Determine the (X, Y) coordinate at the center of the cell enclosing the given text.  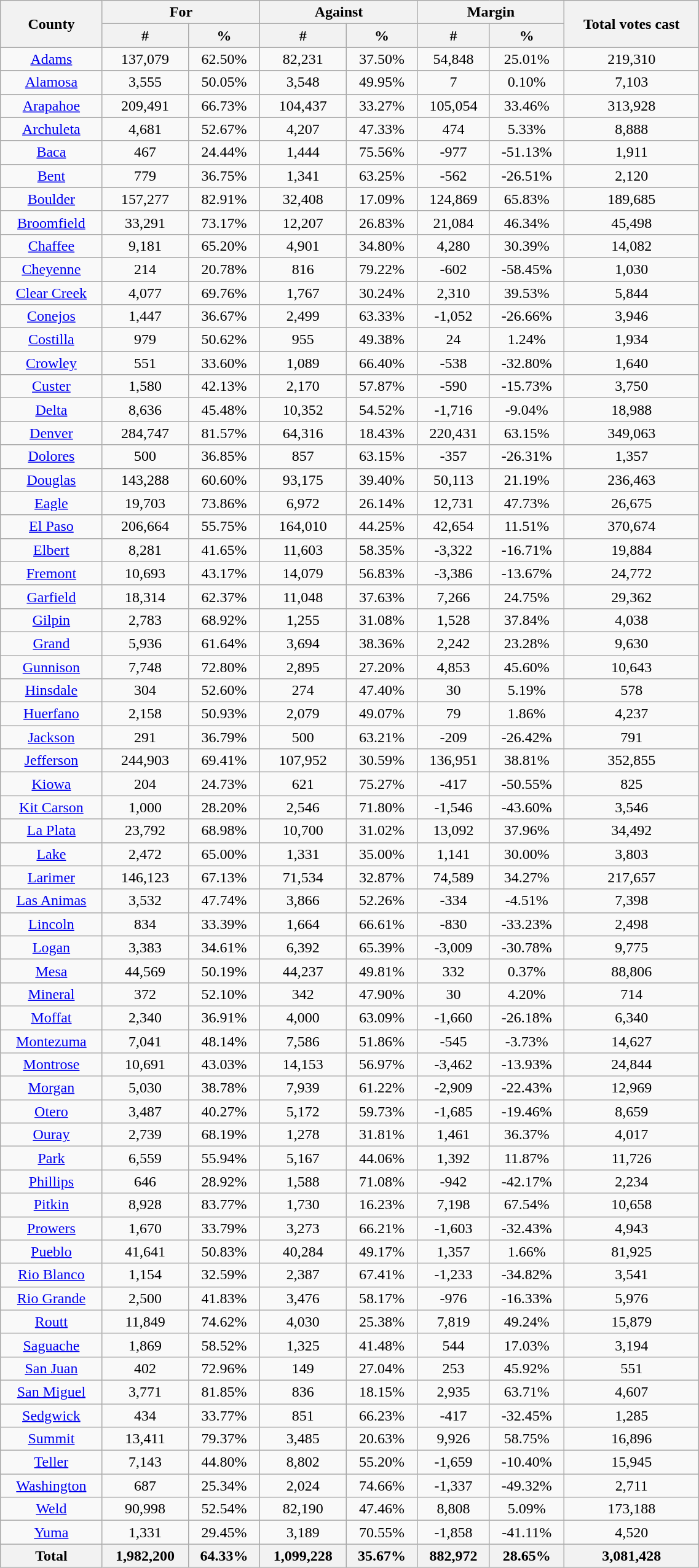
7,266 (454, 597)
23,792 (145, 831)
2,079 (303, 714)
71,534 (303, 877)
75.56% (382, 152)
2,242 (454, 643)
3,476 (303, 1298)
25.34% (224, 1486)
3,803 (632, 854)
82,231 (303, 59)
6,392 (303, 947)
49.24% (527, 1322)
370,674 (632, 527)
124,869 (454, 199)
217,657 (632, 877)
2,783 (145, 620)
58.17% (382, 1298)
67.54% (527, 1205)
65.83% (527, 199)
56.97% (382, 1065)
8,928 (145, 1205)
220,431 (454, 433)
-4.51% (527, 901)
-545 (454, 1041)
244,903 (145, 761)
24.75% (527, 597)
14,153 (303, 1065)
41.83% (224, 1298)
69.41% (224, 761)
44,569 (145, 971)
Adams (52, 59)
Baca (52, 152)
79.22% (382, 269)
4,030 (303, 1322)
62.37% (224, 597)
32.87% (382, 877)
65.00% (224, 854)
14,627 (632, 1041)
-1,337 (454, 1486)
955 (303, 340)
30.00% (527, 854)
8,281 (145, 550)
-1,603 (454, 1228)
40,284 (303, 1252)
Total (52, 1556)
-15.73% (527, 386)
56.83% (382, 573)
59.73% (382, 1111)
1,444 (303, 152)
14,082 (632, 246)
81.85% (224, 1392)
5.19% (527, 691)
34,492 (632, 831)
9,181 (145, 246)
Jefferson (52, 761)
236,463 (632, 480)
1,099,228 (303, 1556)
74.62% (224, 1322)
189,685 (632, 199)
Margin (491, 12)
16.23% (382, 1205)
36.75% (224, 176)
50.93% (224, 714)
-10.40% (527, 1462)
18.15% (382, 1392)
29.45% (224, 1532)
50.62% (224, 340)
-334 (454, 901)
104,437 (303, 106)
7,198 (454, 1205)
40.27% (224, 1111)
3,485 (303, 1439)
3,771 (145, 1392)
Arapahoe (52, 106)
-830 (454, 924)
Lincoln (52, 924)
12,969 (632, 1088)
Moffat (52, 1017)
-26.42% (527, 737)
-43.60% (527, 807)
5.09% (527, 1509)
50.83% (224, 1252)
Crowley (52, 363)
55.75% (224, 527)
55.94% (224, 1158)
68.19% (224, 1135)
66.40% (382, 363)
13,092 (454, 831)
20.78% (224, 269)
-3,386 (454, 573)
4,853 (454, 667)
18,988 (632, 410)
2,472 (145, 854)
3,866 (303, 901)
25.38% (382, 1322)
-1,660 (454, 1017)
3,081,428 (632, 1556)
342 (303, 994)
1,278 (303, 1135)
61.64% (224, 643)
Denver (52, 433)
Saguache (52, 1345)
36.37% (527, 1135)
66.61% (382, 924)
82.91% (224, 199)
For (181, 12)
4,520 (632, 1532)
7,586 (303, 1041)
Dolores (52, 457)
44.80% (224, 1462)
-602 (454, 269)
Teller (52, 1462)
-2,909 (454, 1088)
44.25% (382, 527)
3,750 (632, 386)
274 (303, 691)
Bent (52, 176)
-562 (454, 176)
28.65% (527, 1556)
136,951 (454, 761)
64,316 (303, 433)
45.92% (527, 1368)
1,141 (454, 854)
16,896 (632, 1439)
Gilpin (52, 620)
45.60% (527, 667)
8,636 (145, 410)
Morgan (52, 1088)
58.35% (382, 550)
Hinsdale (52, 691)
10,352 (303, 410)
5,844 (632, 293)
51.86% (382, 1041)
11,849 (145, 1322)
-590 (454, 386)
50,113 (454, 480)
1,255 (303, 620)
6,972 (303, 503)
9,926 (454, 1439)
219,310 (632, 59)
26.83% (382, 222)
35.00% (382, 854)
64.33% (224, 1556)
2,120 (632, 176)
Montrose (52, 1065)
687 (145, 1486)
2,170 (303, 386)
57.87% (382, 386)
30.24% (382, 293)
825 (632, 784)
-33.23% (527, 924)
11.87% (527, 1158)
291 (145, 737)
0.10% (527, 82)
31.08% (382, 620)
5,976 (632, 1298)
4,038 (632, 620)
93,175 (303, 480)
45.48% (224, 410)
-22.43% (527, 1088)
8,808 (454, 1509)
7,103 (632, 82)
2,499 (303, 316)
Weld (52, 1509)
2,739 (145, 1135)
33.27% (382, 106)
372 (145, 994)
82,190 (303, 1509)
-3,462 (454, 1065)
209,491 (145, 106)
La Plata (52, 831)
10,691 (145, 1065)
71.08% (382, 1182)
32,408 (303, 199)
63.09% (382, 1017)
14,079 (303, 573)
63.21% (382, 737)
Fremont (52, 573)
3,194 (632, 1345)
10,700 (303, 831)
11,048 (303, 597)
-16.71% (527, 550)
4,017 (632, 1135)
9,775 (632, 947)
Pueblo (52, 1252)
62.50% (224, 59)
Pitkin (52, 1205)
-538 (454, 363)
882,972 (454, 1556)
73.17% (224, 222)
-1,659 (454, 1462)
63.33% (382, 316)
17.09% (382, 199)
19,884 (632, 550)
-13.67% (527, 573)
Las Animas (52, 901)
66.21% (382, 1228)
44,237 (303, 971)
74.66% (382, 1486)
36.79% (224, 737)
38.78% (224, 1088)
34.27% (527, 877)
4,077 (145, 293)
1,154 (145, 1275)
79 (454, 714)
-357 (454, 457)
11,603 (303, 550)
-58.45% (527, 269)
1,089 (303, 363)
3,273 (303, 1228)
7,748 (145, 667)
34.80% (382, 246)
1,030 (632, 269)
1.66% (527, 1252)
Washington (52, 1486)
24,844 (632, 1065)
4,901 (303, 246)
9,630 (632, 643)
544 (454, 1345)
81,925 (632, 1252)
6,559 (145, 1158)
1,461 (454, 1135)
67.13% (224, 877)
27.04% (382, 1368)
857 (303, 457)
-1,052 (454, 316)
Logan (52, 947)
66.23% (382, 1415)
81.57% (224, 433)
146,123 (145, 877)
12,731 (454, 503)
979 (145, 340)
2,935 (454, 1392)
Grand (52, 643)
7,398 (632, 901)
7,819 (454, 1322)
18,314 (145, 597)
-3,009 (454, 947)
41.48% (382, 1345)
Delta (52, 410)
61.22% (382, 1088)
11,726 (632, 1158)
-3,322 (454, 550)
3,487 (145, 1111)
42.13% (224, 386)
5,172 (303, 1111)
Against (339, 12)
Douglas (52, 480)
1,670 (145, 1228)
Otero (52, 1111)
779 (145, 176)
-32.80% (527, 363)
10,643 (632, 667)
Larimer (52, 877)
San Juan (52, 1368)
25.01% (527, 59)
Boulder (52, 199)
5,167 (303, 1158)
-3.73% (527, 1041)
Ouray (52, 1135)
70.55% (382, 1532)
621 (303, 784)
1.86% (527, 714)
-26.66% (527, 316)
36.67% (224, 316)
31.02% (382, 831)
24,772 (632, 573)
204 (145, 784)
2,310 (454, 293)
36.91% (224, 1017)
467 (145, 152)
1,982,200 (145, 1556)
12,207 (303, 222)
434 (145, 1415)
3,946 (632, 316)
30.39% (527, 246)
47.73% (527, 503)
164,010 (303, 527)
41.65% (224, 550)
23.28% (527, 643)
El Paso (52, 527)
4,237 (632, 714)
349,063 (632, 433)
304 (145, 691)
24.73% (224, 784)
-1,233 (454, 1275)
-41.11% (527, 1532)
33.77% (224, 1415)
2,024 (303, 1486)
149 (303, 1368)
38.81% (527, 761)
48.14% (224, 1041)
3,383 (145, 947)
1,341 (303, 176)
2,158 (145, 714)
Sedgwick (52, 1415)
21,084 (454, 222)
26,675 (632, 503)
-1,858 (454, 1532)
88,806 (632, 971)
1,911 (632, 152)
-19.46% (527, 1111)
Alamosa (52, 82)
8,802 (303, 1462)
43.17% (224, 573)
36.85% (224, 457)
851 (303, 1415)
214 (145, 269)
47.74% (224, 901)
Kiowa (52, 784)
39.40% (382, 480)
-26.51% (527, 176)
69.76% (224, 293)
20.63% (382, 1439)
Custer (52, 386)
Elbert (52, 550)
4,280 (454, 246)
65.20% (224, 246)
21.19% (527, 480)
52.60% (224, 691)
13,411 (145, 1439)
33.46% (527, 106)
1.24% (527, 340)
33.39% (224, 924)
2,546 (303, 807)
0.37% (527, 971)
47.33% (382, 129)
3,541 (632, 1275)
Gunnison (52, 667)
75.27% (382, 784)
54,848 (454, 59)
26.14% (382, 503)
79.37% (224, 1439)
714 (632, 994)
Cheyenne (52, 269)
15,879 (632, 1322)
24 (454, 340)
2,498 (632, 924)
Rio Grande (52, 1298)
836 (303, 1392)
33.60% (224, 363)
-9.04% (527, 410)
1,392 (454, 1158)
Mineral (52, 994)
39.53% (527, 293)
33.79% (224, 1228)
2,895 (303, 667)
54.52% (382, 410)
4.20% (527, 994)
Yuma (52, 1532)
52.10% (224, 994)
1,934 (632, 340)
816 (303, 269)
Phillips (52, 1182)
646 (145, 1182)
68.92% (224, 620)
-50.55% (527, 784)
52.26% (382, 901)
105,054 (454, 106)
44.06% (382, 1158)
34.61% (224, 947)
10,693 (145, 573)
47.46% (382, 1509)
Total votes cast (632, 24)
474 (454, 129)
3,546 (632, 807)
1,447 (145, 316)
3,548 (303, 82)
Costilla (52, 340)
-32.43% (527, 1228)
63.71% (527, 1392)
3,694 (303, 643)
8,659 (632, 1111)
10,658 (632, 1205)
791 (632, 737)
90,998 (145, 1509)
7,143 (145, 1462)
Huerfano (52, 714)
41,641 (145, 1252)
Clear Creek (52, 293)
Prowers (52, 1228)
284,747 (145, 433)
11.51% (527, 527)
3,532 (145, 901)
37.50% (382, 59)
1,869 (145, 1345)
-209 (454, 737)
-34.82% (527, 1275)
2,711 (632, 1486)
42,654 (454, 527)
-32.45% (527, 1415)
Conejos (52, 316)
-942 (454, 1182)
578 (632, 691)
49.07% (382, 714)
-30.78% (527, 947)
65.39% (382, 947)
Kit Carson (52, 807)
2,340 (145, 1017)
Lake (52, 854)
1,730 (303, 1205)
60.60% (224, 480)
58.75% (527, 1439)
-1,685 (454, 1111)
63.25% (382, 176)
5,936 (145, 643)
1,664 (303, 924)
-42.17% (527, 1182)
28.20% (224, 807)
1,528 (454, 620)
28.92% (224, 1182)
2,234 (632, 1182)
52.67% (224, 129)
4,943 (632, 1228)
143,288 (145, 480)
72.96% (224, 1368)
4,681 (145, 129)
352,855 (632, 761)
72.80% (224, 667)
Routt (52, 1322)
71.80% (382, 807)
San Miguel (52, 1392)
17.03% (527, 1345)
31.81% (382, 1135)
66.73% (224, 106)
332 (454, 971)
38.36% (382, 643)
37.84% (527, 620)
3,189 (303, 1532)
Montezuma (52, 1041)
37.63% (382, 597)
Rio Blanco (52, 1275)
4,207 (303, 129)
Garfield (52, 597)
7 (454, 82)
7,939 (303, 1088)
49.38% (382, 340)
107,952 (303, 761)
8,888 (632, 129)
6,340 (632, 1017)
Jackson (52, 737)
83.77% (224, 1205)
402 (145, 1368)
1,000 (145, 807)
67.41% (382, 1275)
-16.33% (527, 1298)
-26.18% (527, 1017)
50.05% (224, 82)
Park (52, 1158)
5.33% (527, 129)
-1,546 (454, 807)
1,640 (632, 363)
-977 (454, 152)
35.67% (382, 1556)
253 (454, 1368)
Broomfield (52, 222)
2,387 (303, 1275)
1,767 (303, 293)
834 (145, 924)
173,188 (632, 1509)
Summit (52, 1439)
55.20% (382, 1462)
Eagle (52, 503)
1,325 (303, 1345)
52.54% (224, 1509)
157,277 (145, 199)
49.17% (382, 1252)
68.98% (224, 831)
4,607 (632, 1392)
313,928 (632, 106)
19,703 (145, 503)
24.44% (224, 152)
49.95% (382, 82)
30.59% (382, 761)
Archuleta (52, 129)
1,285 (632, 1415)
47.40% (382, 691)
58.52% (224, 1345)
47.90% (382, 994)
18.43% (382, 433)
-26.31% (527, 457)
Chaffee (52, 246)
5,030 (145, 1088)
-13.93% (527, 1065)
74,589 (454, 877)
-1,716 (454, 410)
33,291 (145, 222)
43.03% (224, 1065)
County (52, 24)
27.20% (382, 667)
1,580 (145, 386)
15,945 (632, 1462)
37.96% (527, 831)
4,000 (303, 1017)
73.86% (224, 503)
-976 (454, 1298)
3,555 (145, 82)
49.81% (382, 971)
2,500 (145, 1298)
-49.32% (527, 1486)
7,041 (145, 1041)
137,079 (145, 59)
32.59% (224, 1275)
1,588 (303, 1182)
50.19% (224, 971)
45,498 (632, 222)
-51.13% (527, 152)
46.34% (527, 222)
Mesa (52, 971)
29,362 (632, 597)
206,664 (145, 527)
